Extract the (X, Y) coordinate from the center of the cell holding the provided text.  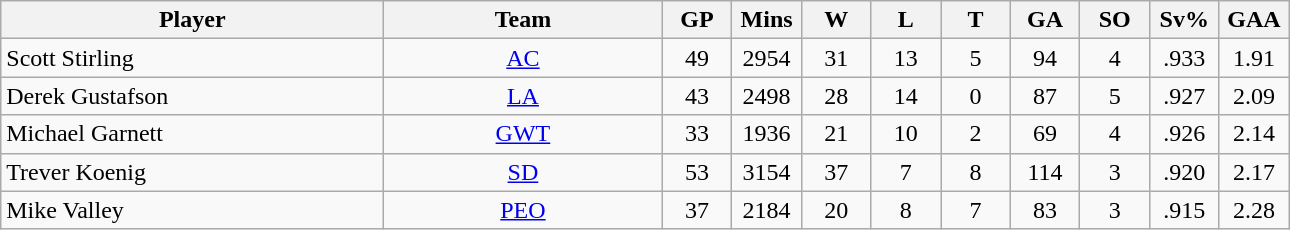
GWT (524, 134)
.926 (1184, 134)
2.09 (1254, 96)
21 (836, 134)
LA (524, 96)
31 (836, 58)
Mins (767, 20)
43 (697, 96)
W (836, 20)
28 (836, 96)
SO (1115, 20)
2.17 (1254, 172)
Sv% (1184, 20)
L (906, 20)
Team (524, 20)
Player (192, 20)
1936 (767, 134)
53 (697, 172)
87 (1045, 96)
GP (697, 20)
69 (1045, 134)
33 (697, 134)
13 (906, 58)
.933 (1184, 58)
Mike Valley (192, 210)
PEO (524, 210)
1.91 (1254, 58)
Trever Koenig (192, 172)
2498 (767, 96)
114 (1045, 172)
.927 (1184, 96)
49 (697, 58)
0 (976, 96)
.920 (1184, 172)
83 (1045, 210)
10 (906, 134)
Derek Gustafson (192, 96)
14 (906, 96)
AC (524, 58)
SD (524, 172)
20 (836, 210)
2954 (767, 58)
Scott Stirling (192, 58)
GA (1045, 20)
2 (976, 134)
Michael Garnett (192, 134)
2184 (767, 210)
2.14 (1254, 134)
T (976, 20)
94 (1045, 58)
2.28 (1254, 210)
.915 (1184, 210)
GAA (1254, 20)
3154 (767, 172)
